From the cell containing the given text, extract its center point as (x, y) coordinate. 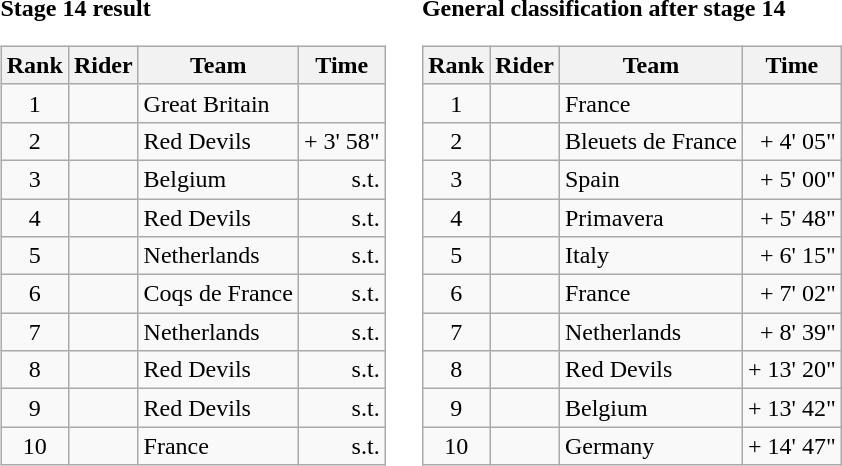
+ 8' 39" (792, 332)
Primavera (650, 217)
Coqs de France (218, 294)
+ 14' 47" (792, 446)
Great Britain (218, 103)
+ 13' 20" (792, 370)
+ 7' 02" (792, 294)
+ 4' 05" (792, 141)
+ 3' 58" (342, 141)
Italy (650, 256)
Bleuets de France (650, 141)
+ 5' 48" (792, 217)
+ 13' 42" (792, 408)
Spain (650, 179)
Germany (650, 446)
+ 5' 00" (792, 179)
+ 6' 15" (792, 256)
